Output the (x, y) coordinate of the center of the cell containing the given text.  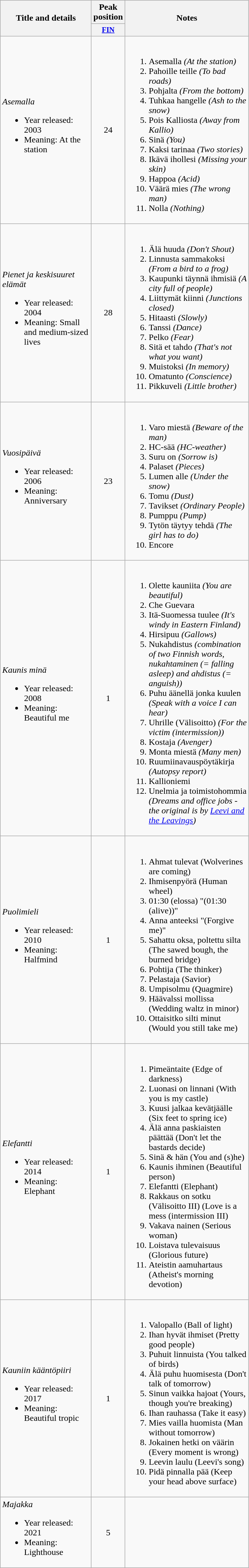
MajakkaYear released: 2021Meaning: Lighthouse (46, 1532)
Notes (187, 18)
Title and details (46, 18)
28 (108, 313)
24 (108, 130)
Pienet ja keskisuuret elämätYear released: 2004Meaning: Small and medium-sized lives (46, 313)
23 (108, 481)
AsemallaYear released: 2003Meaning: At the station (46, 130)
Kauniin kääntöpiiriYear released: 2017Meaning: Beautiful tropic (46, 1398)
VuosipäiväYear released: 2006Meaning: Anniversary (46, 481)
Peak position (108, 12)
PuolimieliYear released: 2010Meaning: Halfmind (46, 940)
ElefanttiYear released: 2014Meaning: Elephant (46, 1171)
Kaunis minäYear released: 2008Meaning: Beautiful me (46, 698)
FIN (108, 30)
5 (108, 1532)
